Return the [x, y] coordinate for the center point of the cell that contains the specified text.  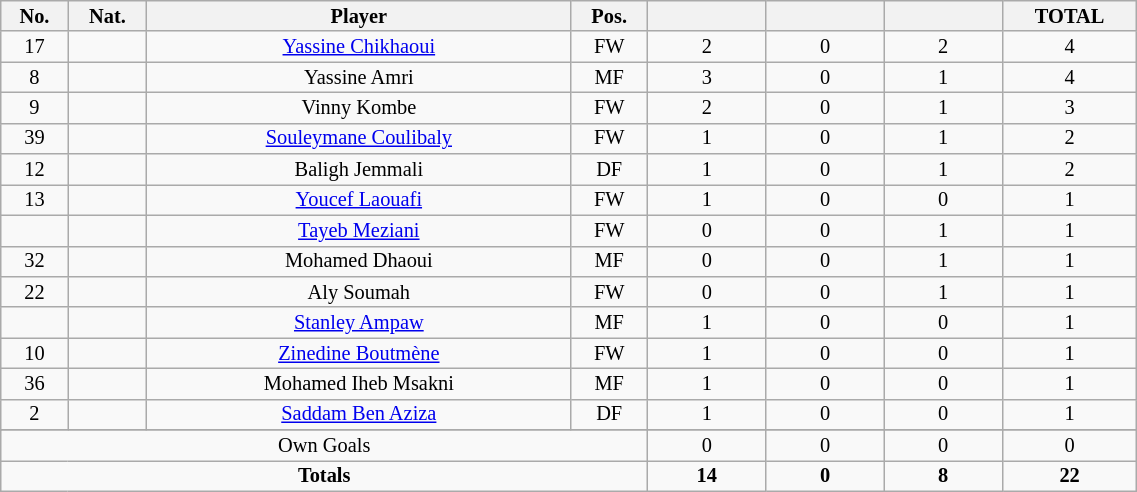
Aly Soumah [359, 292]
Vinny Kombe [359, 108]
Mohamed Iheb Msakni [359, 384]
13 [34, 200]
36 [34, 384]
32 [34, 262]
Pos. [610, 16]
Baligh Jemmali [359, 170]
9 [34, 108]
39 [34, 138]
14 [707, 476]
17 [34, 46]
Nat. [108, 16]
Youcef Laouafi [359, 200]
Stanley Ampaw [359, 322]
Totals [324, 476]
Tayeb Meziani [359, 230]
Yassine Amri [359, 78]
Yassine Chikhaoui [359, 46]
Saddam Ben Aziza [359, 414]
10 [34, 354]
Souleymane Coulibaly [359, 138]
TOTAL [1070, 16]
Mohamed Dhaoui [359, 262]
Zinedine Boutmène [359, 354]
No. [34, 16]
12 [34, 170]
Own Goals [324, 446]
Player [359, 16]
